Search for the cell housing the specified text and yield its (x, y) center coordinate. 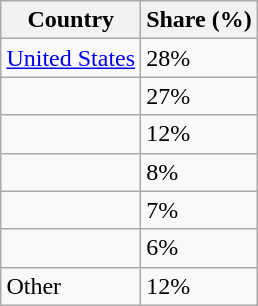
Country (71, 20)
Other (71, 286)
28% (200, 58)
7% (200, 210)
27% (200, 96)
6% (200, 248)
United States (71, 58)
Share (%) (200, 20)
8% (200, 172)
